Capture the cell that displays the provided text and extract its [x, y] central coordinate. 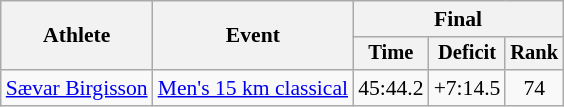
Men's 15 km classical [253, 88]
+7:14.5 [468, 88]
Time [390, 54]
74 [534, 88]
Final [458, 19]
45:44.2 [390, 88]
Sævar Birgisson [77, 88]
Deficit [468, 54]
Rank [534, 54]
Athlete [77, 36]
Event [253, 36]
